Pinpoint the cell where the given text exists, returning its (x, y) midpoint coordinate. 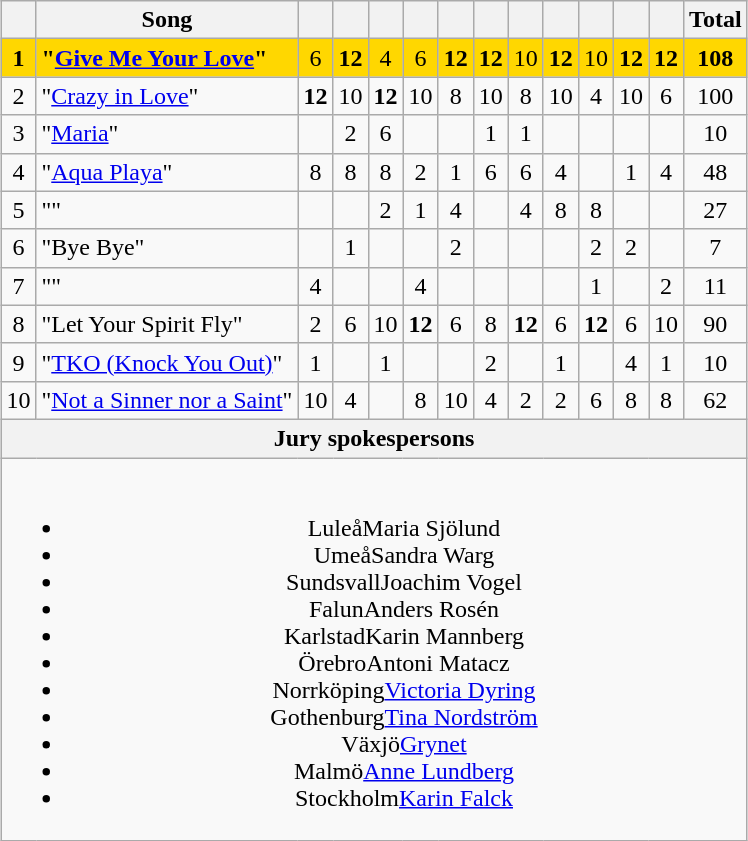
"Let Your Spirit Fly" (167, 324)
5 (18, 210)
"Crazy in Love" (167, 96)
48 (716, 172)
"TKO (Knock You Out)" (167, 362)
"Maria" (167, 134)
108 (716, 58)
100 (716, 96)
"Give Me Your Love" (167, 58)
"Aqua Playa" (167, 172)
Total (716, 20)
"Not a Sinner nor a Saint" (167, 400)
90 (716, 324)
Song (167, 20)
Jury spokespersons (374, 438)
9 (18, 362)
3 (18, 134)
11 (716, 286)
27 (716, 210)
62 (716, 400)
"Bye Bye" (167, 248)
